Return the (X, Y) coordinate for the center point of the cell that contains the specified text.  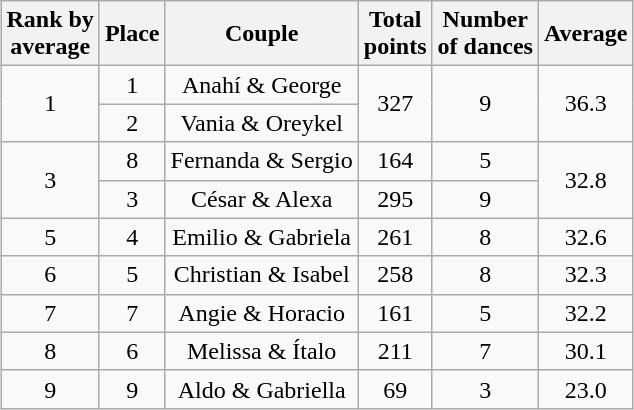
69 (395, 389)
161 (395, 313)
32.6 (586, 237)
211 (395, 351)
2 (132, 123)
164 (395, 161)
36.3 (586, 104)
César & Alexa (262, 199)
Totalpoints (395, 34)
Melissa & Ítalo (262, 351)
4 (132, 237)
Couple (262, 34)
32.3 (586, 275)
30.1 (586, 351)
Aldo & Gabriella (262, 389)
Vania & Oreykel (262, 123)
32.8 (586, 180)
Angie & Horacio (262, 313)
258 (395, 275)
32.2 (586, 313)
Numberof dances (485, 34)
Christian & Isabel (262, 275)
Fernanda & Sergio (262, 161)
327 (395, 104)
Rank byaverage (50, 34)
23.0 (586, 389)
261 (395, 237)
Anahí & George (262, 85)
295 (395, 199)
Average (586, 34)
Place (132, 34)
Emilio & Gabriela (262, 237)
